Determine the [X, Y] coordinate at the center of the cell enclosing the given text.  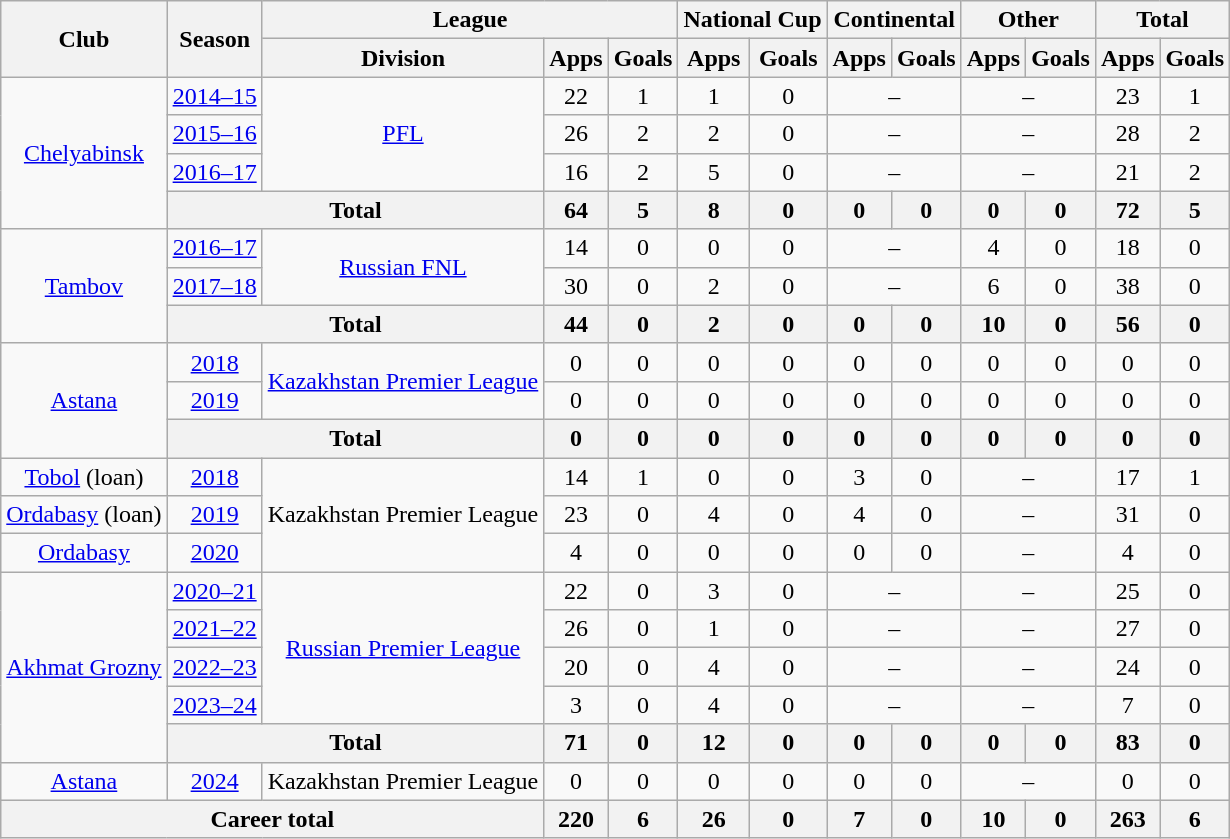
Other [1028, 20]
72 [1127, 210]
27 [1127, 629]
8 [714, 210]
2017–18 [214, 286]
263 [1127, 819]
2023–24 [214, 705]
National Cup [752, 20]
Season [214, 39]
12 [714, 743]
2022–23 [214, 667]
28 [1127, 134]
18 [1127, 248]
21 [1127, 172]
Career total [272, 819]
Club [84, 39]
2014–15 [214, 96]
2020–21 [214, 591]
83 [1127, 743]
56 [1127, 324]
31 [1127, 515]
20 [576, 667]
24 [1127, 667]
17 [1127, 477]
Tambov [84, 286]
44 [576, 324]
League [470, 20]
Tobol (loan) [84, 477]
Continental [894, 20]
64 [576, 210]
2024 [214, 781]
16 [576, 172]
Russian Premier League [403, 648]
Russian FNL [403, 267]
30 [576, 286]
Chelyabinsk [84, 153]
25 [1127, 591]
2021–22 [214, 629]
PFL [403, 134]
2020 [214, 553]
220 [576, 819]
38 [1127, 286]
Akhmat Grozny [84, 667]
Ordabasy [84, 553]
Ordabasy (loan) [84, 515]
Division [403, 58]
71 [576, 743]
2015–16 [214, 134]
